Pinpoint the cell where the given text exists, returning its (x, y) midpoint coordinate. 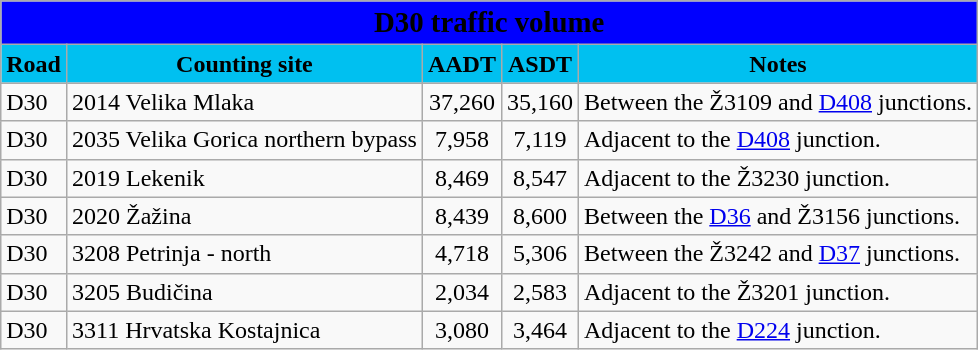
3205 Budičina (244, 292)
3311 Hrvatska Kostajnica (244, 330)
4,718 (462, 254)
ASDT (540, 64)
7,119 (540, 140)
37,260 (462, 102)
35,160 (540, 102)
Adjacent to the Ž3201 junction. (778, 292)
Notes (778, 64)
3,080 (462, 330)
Between the Ž3242 and D37 junctions. (778, 254)
Between the Ž3109 and D408 junctions. (778, 102)
2,583 (540, 292)
Adjacent to the D408 junction. (778, 140)
Between the D36 and Ž3156 junctions. (778, 216)
3208 Petrinja - north (244, 254)
8,600 (540, 216)
8,439 (462, 216)
2014 Velika Mlaka (244, 102)
7,958 (462, 140)
2,034 (462, 292)
2019 Lekenik (244, 178)
Adjacent to the Ž3230 junction. (778, 178)
2020 Žažina (244, 216)
5,306 (540, 254)
D30 traffic volume (490, 23)
Road (34, 64)
Adjacent to the D224 junction. (778, 330)
3,464 (540, 330)
2035 Velika Gorica northern bypass (244, 140)
AADT (462, 64)
Counting site (244, 64)
8,547 (540, 178)
8,469 (462, 178)
